Find where the given text appears and provide that cell's center as [x, y] coordinate. 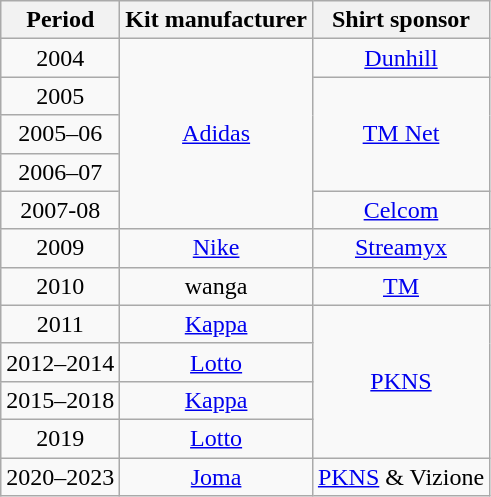
wanga [216, 286]
Period [60, 20]
Adidas [216, 134]
2007-08 [60, 210]
2009 [60, 248]
2004 [60, 58]
TM Net [400, 134]
2020–2023 [60, 477]
Joma [216, 477]
Streamyx [400, 248]
2006–07 [60, 172]
PKNS & Vizione [400, 477]
2019 [60, 438]
2005 [60, 96]
2015–2018 [60, 400]
Celcom [400, 210]
2010 [60, 286]
2005–06 [60, 134]
Nike [216, 248]
TM [400, 286]
2012–2014 [60, 362]
Dunhill [400, 58]
Kit manufacturer [216, 20]
Shirt sponsor [400, 20]
2011 [60, 324]
PKNS [400, 381]
